Determine the [x, y] coordinate at the center of the cell enclosing the given text.  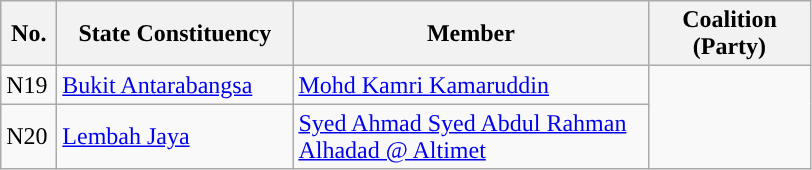
Bukit Antarabangsa [175, 85]
N19 [29, 85]
Syed Ahmad Syed Abdul Rahman Alhadad @ Altimet [471, 136]
Member [471, 34]
Lembah Jaya [175, 136]
No. [29, 34]
Coalition (Party) [730, 34]
Mohd Kamri Kamaruddin [471, 85]
State Constituency [175, 34]
N20 [29, 136]
